Return [x, y] of the center of cell containing provided text 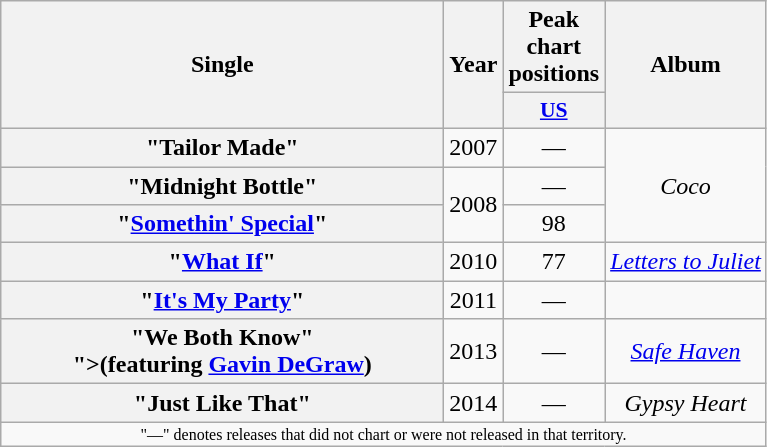
"—" denotes releases that did not chart or were not released in that territory. [384, 434]
Peakchartpositions [554, 47]
77 [554, 262]
Year [474, 65]
Album [686, 65]
"Just Like That" [222, 403]
2013 [474, 352]
"Midnight Bottle" [222, 185]
98 [554, 224]
"What If" [222, 262]
"Tailor Made" [222, 147]
"Somethin' Special" [222, 224]
2007 [474, 147]
2010 [474, 262]
2008 [474, 204]
Gypsy Heart [686, 403]
2014 [474, 403]
Coco [686, 185]
Letters to Juliet [686, 262]
"We Both Know"">(featuring Gavin DeGraw) [222, 352]
2011 [474, 300]
US [554, 111]
Single [222, 65]
"It's My Party" [222, 300]
Safe Haven [686, 352]
